Find where the given text appears and provide that cell's center as (X, Y) coordinate. 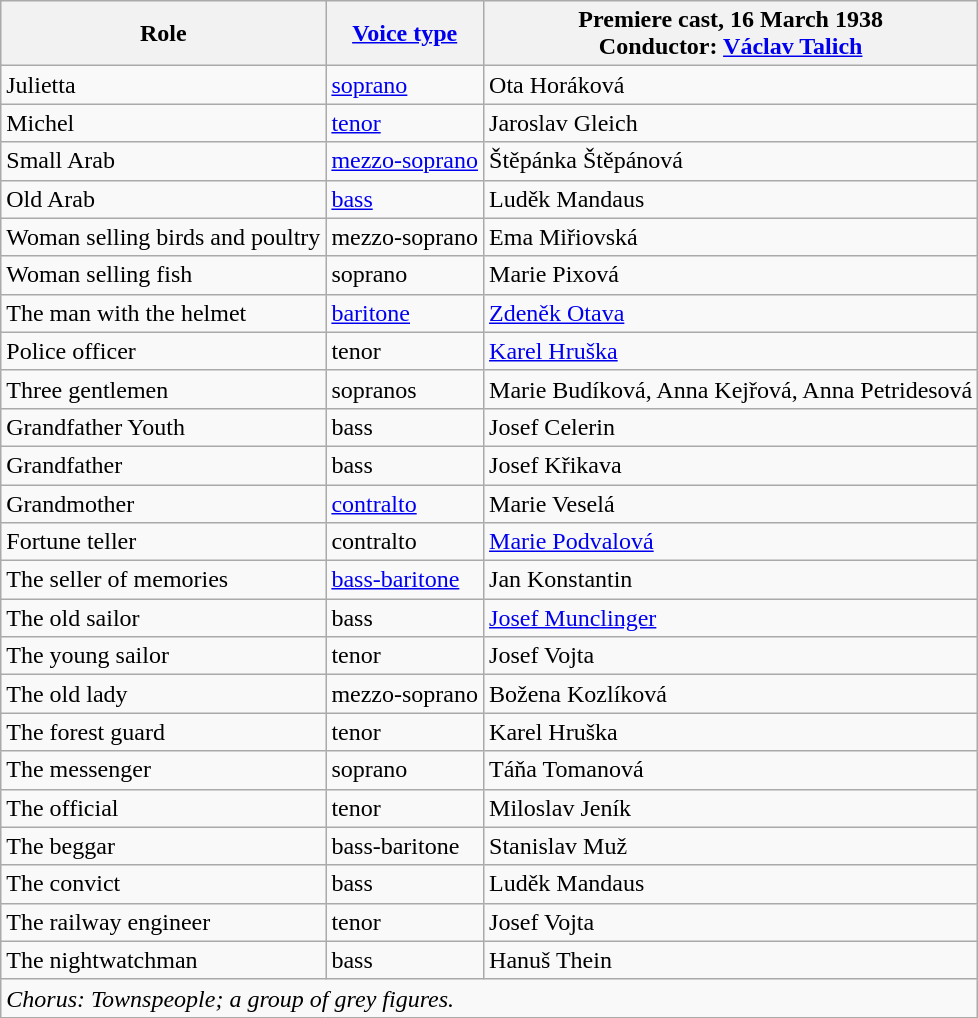
Stanislav Muž (731, 846)
The seller of memories (164, 580)
baritone (405, 313)
The beggar (164, 846)
Marie Budíková, Anna Kejřová, Anna Petridesová (731, 389)
Woman selling birds and poultry (164, 237)
The forest guard (164, 732)
The nightwatchman (164, 960)
Josef Celerin (731, 427)
The old lady (164, 694)
Ota Horáková (731, 85)
Štěpánka Štěpánová (731, 161)
The messenger (164, 770)
sopranos (405, 389)
Marie Pixová (731, 275)
Fortune teller (164, 542)
Woman selling fish (164, 275)
Julietta (164, 85)
Premiere cast, 16 March 1938Conductor: Václav Talich (731, 34)
Role (164, 34)
Grandfather Youth (164, 427)
Jaroslav Gleich (731, 123)
Zdeněk Otava (731, 313)
Grandfather (164, 465)
Grandmother (164, 503)
Miloslav Jeník (731, 808)
Hanuš Thein (731, 960)
Police officer (164, 351)
The man with the helmet (164, 313)
Josef Munclinger (731, 618)
The railway engineer (164, 922)
Michel (164, 123)
The young sailor (164, 656)
Božena Kozlíková (731, 694)
Marie Veselá (731, 503)
Old Arab (164, 199)
The convict (164, 884)
Marie Podvalová (731, 542)
The old sailor (164, 618)
Chorus: Townspeople; a group of grey figures. (490, 998)
Ema Miřiovská (731, 237)
Jan Konstantin (731, 580)
Three gentlemen (164, 389)
The official (164, 808)
Táňa Tomanová (731, 770)
Small Arab (164, 161)
Voice type (405, 34)
Josef Křikava (731, 465)
